Detect which cell encompasses the target text, then output its (X, Y) center coordinate. 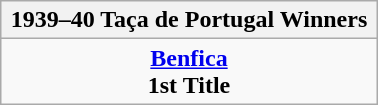
1939–40 Taça de Portugal Winners (189, 20)
Benfica1st Title (189, 72)
